Output the (x, y) coordinate of the center of the cell containing the given text.  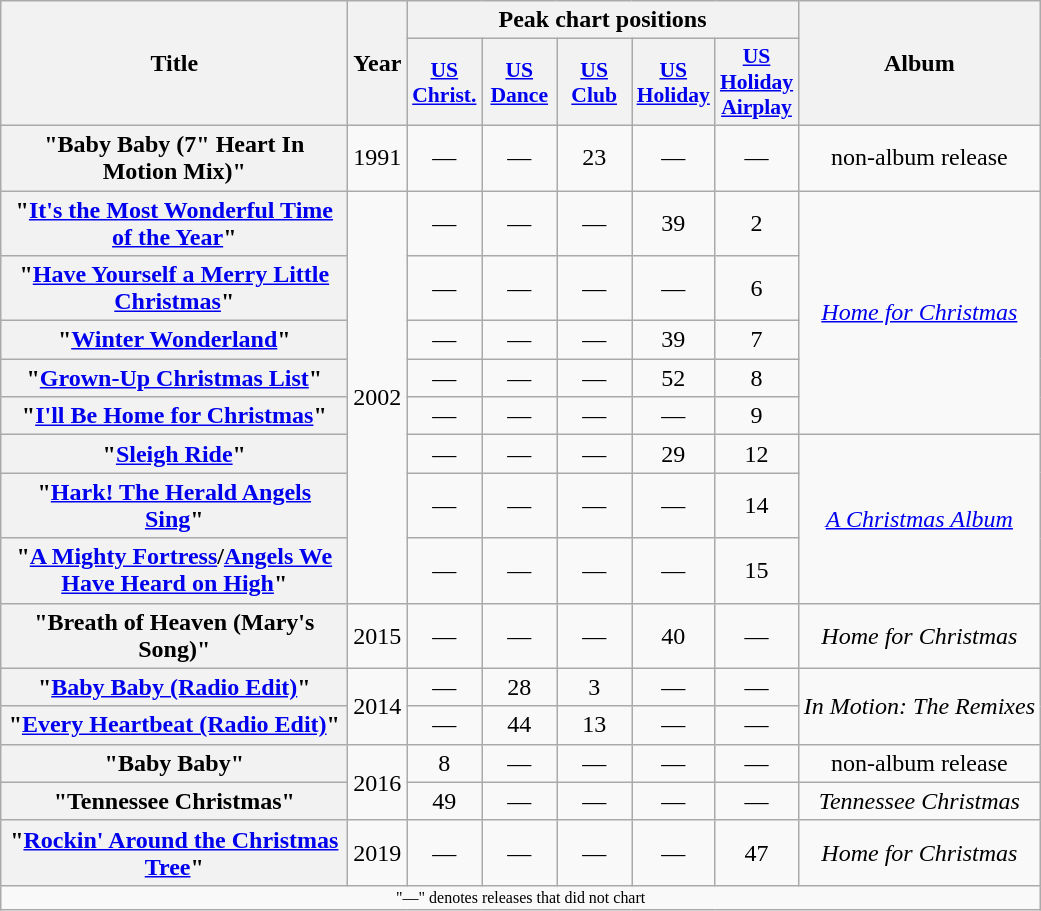
USHoliday Airplay (756, 82)
2016 (378, 782)
"Grown-Up Christmas List" (174, 378)
49 (444, 801)
29 (674, 454)
Peak chart positions (602, 20)
1991 (378, 158)
"Rockin' Around the Christmas Tree" (174, 852)
44 (520, 725)
"Breath of Heaven (Mary's Song)" (174, 636)
"Winter Wonderland" (174, 340)
"Every Heartbeat (Radio Edit)" (174, 725)
"Baby Baby" (174, 763)
9 (756, 416)
"It's the Most Wonderful Time of the Year" (174, 222)
47 (756, 852)
28 (520, 687)
13 (594, 725)
Tennessee Christmas (919, 801)
2002 (378, 396)
Title (174, 64)
USClub (594, 82)
Year (378, 64)
"A Mighty Fortress/Angels We Have Heard on High" (174, 570)
"Baby Baby (7" Heart In Motion Mix)" (174, 158)
40 (674, 636)
"Have Yourself a Merry Little Christmas" (174, 288)
6 (756, 288)
"Sleigh Ride" (174, 454)
USHoliday (674, 82)
A Christmas Album (919, 519)
"Tennessee Christmas" (174, 801)
"Baby Baby (Radio Edit)" (174, 687)
"—" denotes releases that did not chart (521, 897)
USDance (520, 82)
2015 (378, 636)
52 (674, 378)
12 (756, 454)
7 (756, 340)
"I'll Be Home for Christmas" (174, 416)
Album (919, 64)
14 (756, 506)
15 (756, 570)
In Motion: The Remixes (919, 706)
3 (594, 687)
23 (594, 158)
2019 (378, 852)
2 (756, 222)
2014 (378, 706)
"Hark! The Herald Angels Sing" (174, 506)
USChrist. (444, 82)
